For the text-containing cell, return its midpoint in (x, y) coordinate format. 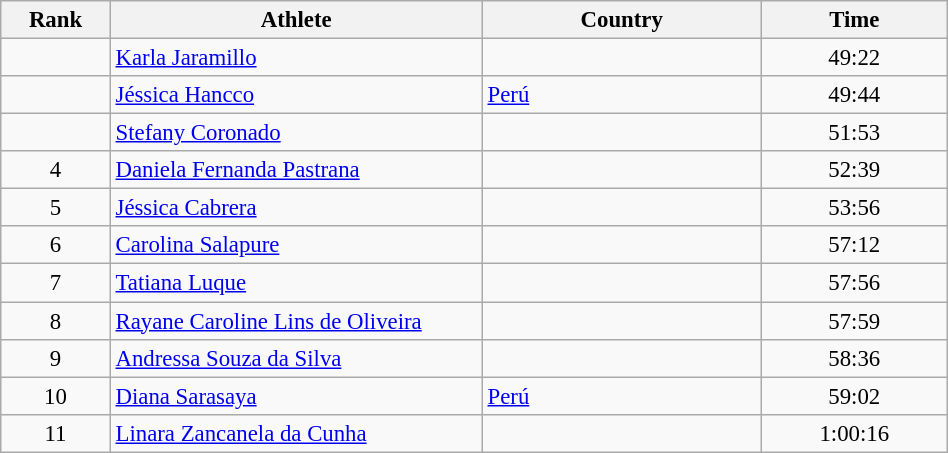
7 (56, 283)
49:44 (854, 95)
49:22 (854, 58)
Jéssica Cabrera (296, 208)
10 (56, 396)
11 (56, 433)
59:02 (854, 396)
57:56 (854, 283)
8 (56, 321)
51:53 (854, 133)
Linara Zancanela da Cunha (296, 433)
Diana Sarasaya (296, 396)
52:39 (854, 170)
Jéssica Hancco (296, 95)
53:56 (854, 208)
Tatiana Luque (296, 283)
Karla Jaramillo (296, 58)
Daniela Fernanda Pastrana (296, 170)
Andressa Souza da Silva (296, 358)
5 (56, 208)
4 (56, 170)
57:59 (854, 321)
58:36 (854, 358)
Rayane Caroline Lins de Oliveira (296, 321)
Time (854, 20)
Stefany Coronado (296, 133)
Athlete (296, 20)
Carolina Salapure (296, 245)
9 (56, 358)
57:12 (854, 245)
1:00:16 (854, 433)
Country (622, 20)
6 (56, 245)
Rank (56, 20)
